From the cell containing the given text, extract its center point as (x, y) coordinate. 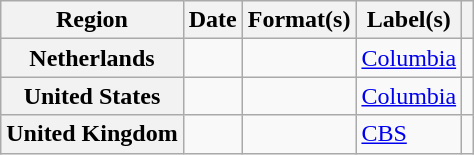
CBS (409, 134)
Region (92, 20)
Label(s) (409, 20)
Date (212, 20)
Format(s) (299, 20)
Netherlands (92, 58)
United States (92, 96)
United Kingdom (92, 134)
